Find where the given text appears and provide that cell's center as (x, y) coordinate. 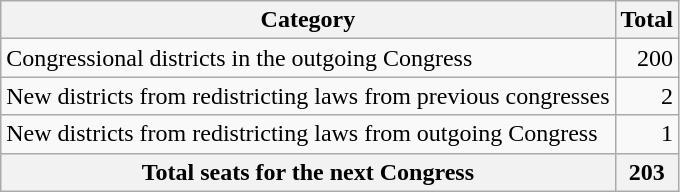
203 (647, 172)
Total seats for the next Congress (308, 172)
Total (647, 20)
200 (647, 58)
New districts from redistricting laws from previous congresses (308, 96)
1 (647, 134)
2 (647, 96)
Category (308, 20)
Congressional districts in the outgoing Congress (308, 58)
New districts from redistricting laws from outgoing Congress (308, 134)
